Capture the cell that displays the provided text and extract its (X, Y) central coordinate. 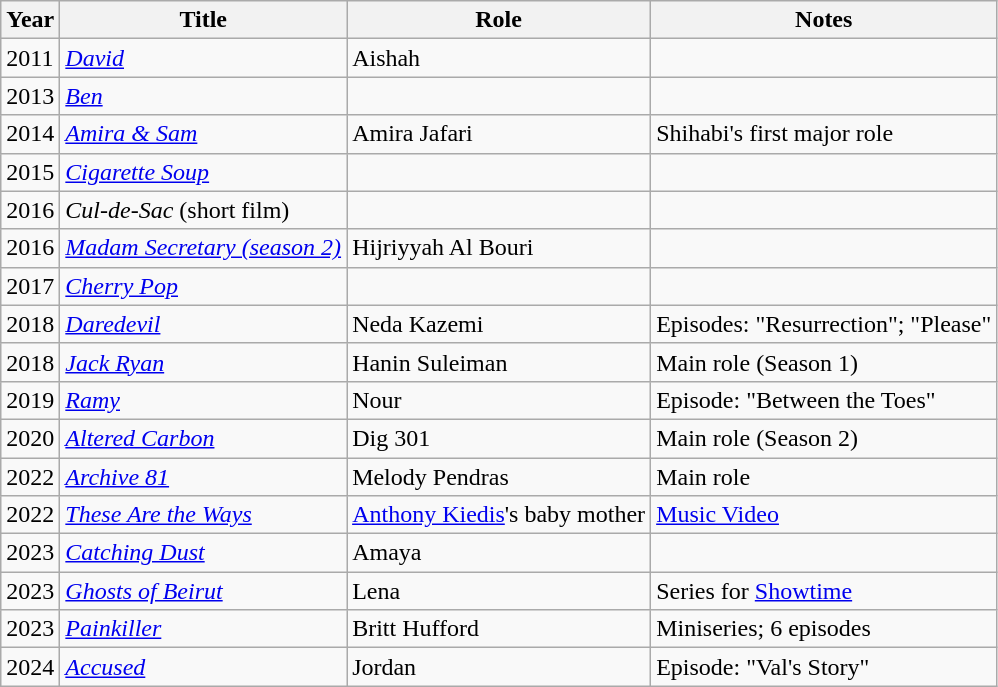
Year (30, 20)
Madam Secretary (season 2) (204, 248)
David (204, 58)
Ghosts of Beirut (204, 591)
Amira & Sam (204, 134)
Miniseries; 6 episodes (824, 629)
Episode: "Val's Story" (824, 667)
Neda Kazemi (499, 324)
Painkiller (204, 629)
Series for Showtime (824, 591)
Amira Jafari (499, 134)
2019 (30, 400)
Ramy (204, 400)
Melody Pendras (499, 477)
Hijriyyah Al Bouri (499, 248)
Accused (204, 667)
2017 (30, 286)
Lena (499, 591)
Archive 81 (204, 477)
Main role (Season 2) (824, 438)
Britt Hufford (499, 629)
Nour (499, 400)
2014 (30, 134)
Notes (824, 20)
Episodes: "Resurrection"; "Please" (824, 324)
Cherry Pop (204, 286)
Aishah (499, 58)
Shihabi's first major role (824, 134)
Amaya (499, 553)
2020 (30, 438)
2013 (30, 96)
Altered Carbon (204, 438)
2011 (30, 58)
Dig 301 (499, 438)
Music Video (824, 515)
Jack Ryan (204, 362)
These Are the Ways (204, 515)
Cul-de-Sac (short film) (204, 210)
2015 (30, 172)
Jordan (499, 667)
Hanin Suleiman (499, 362)
Role (499, 20)
Main role (Season 1) (824, 362)
Main role (824, 477)
Anthony Kiedis's baby mother (499, 515)
Catching Dust (204, 553)
2024 (30, 667)
Ben (204, 96)
Title (204, 20)
Daredevil (204, 324)
Episode: "Between the Toes" (824, 400)
Cigarette Soup (204, 172)
